From the cell containing the given text, extract its center point as [x, y] coordinate. 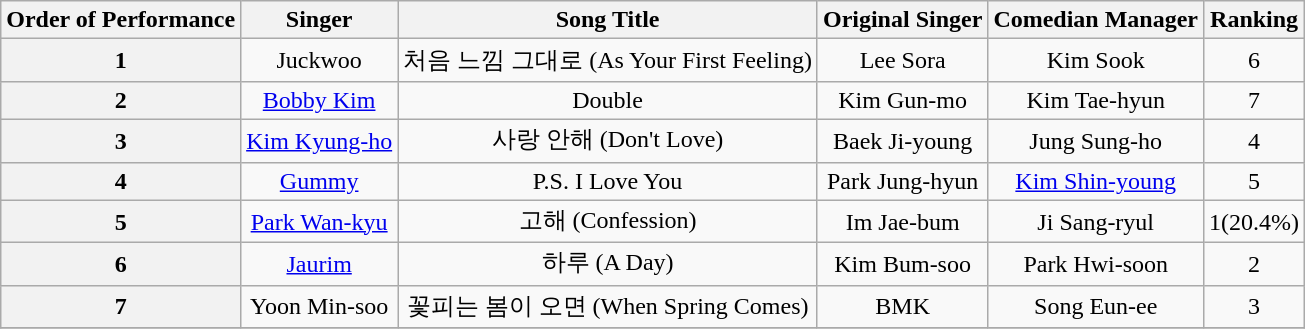
Baek Ji-young [902, 140]
Kim Shin-young [1096, 181]
Singer [320, 20]
Juckwoo [320, 60]
Original Singer [902, 20]
Park Wan-kyu [320, 222]
Double [608, 100]
Jaurim [320, 264]
P.S. I Love You [608, 181]
Kim Tae-hyun [1096, 100]
Ranking [1254, 20]
Gummy [320, 181]
Park Hwi-soon [1096, 264]
Kim Gun-mo [902, 100]
1 [121, 60]
Yoon Min-soo [320, 306]
Song Eun-ee [1096, 306]
처음 느낌 그대로 (As Your First Feeling) [608, 60]
Kim Sook [1096, 60]
Kim Bum-soo [902, 264]
Song Title [608, 20]
고해 (Confession) [608, 222]
Order of Performance [121, 20]
1(20.4%) [1254, 222]
Park Jung-hyun [902, 181]
Kim Kyung-ho [320, 140]
Bobby Kim [320, 100]
BMK [902, 306]
Lee Sora [902, 60]
Ji Sang-ryul [1096, 222]
사랑 안해 (Don't Love) [608, 140]
하루 (A Day) [608, 264]
Jung Sung-ho [1096, 140]
꽃피는 봄이 오면 (When Spring Comes) [608, 306]
Im Jae-bum [902, 222]
Comedian Manager [1096, 20]
